Determine the (X, Y) coordinate at the center of the cell enclosing the given text.  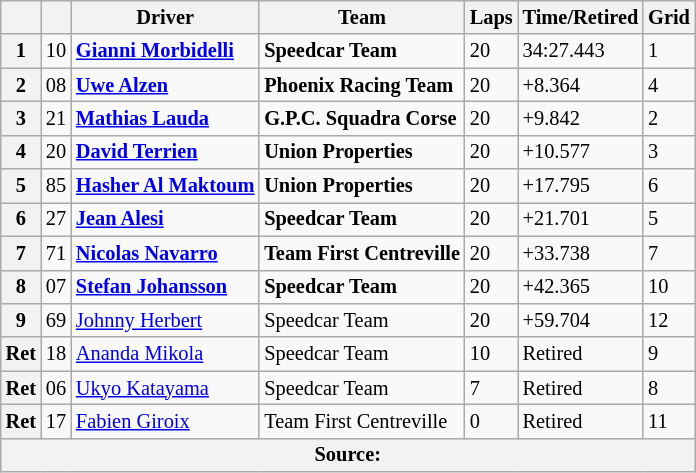
Nicolas Navarro (165, 253)
G.P.C. Squadra Corse (362, 118)
Fabien Giroix (165, 421)
Ukyo Katayama (165, 388)
Laps (492, 17)
+59.704 (581, 320)
Johnny Herbert (165, 320)
+42.365 (581, 287)
69 (56, 320)
07 (56, 287)
Ananda Mikola (165, 354)
Team (362, 17)
Gianni Morbidelli (165, 51)
+33.738 (581, 253)
18 (56, 354)
Phoenix Racing Team (362, 85)
+8.364 (581, 85)
21 (56, 118)
Jean Alesi (165, 219)
17 (56, 421)
Time/Retired (581, 17)
+9.842 (581, 118)
Stefan Johansson (165, 287)
Grid (669, 17)
Hasher Al Maktoum (165, 186)
+17.795 (581, 186)
34:27.443 (581, 51)
Driver (165, 17)
12 (669, 320)
Source: (348, 455)
08 (56, 85)
David Terrien (165, 152)
Mathias Lauda (165, 118)
06 (56, 388)
27 (56, 219)
+10.577 (581, 152)
+21.701 (581, 219)
0 (492, 421)
85 (56, 186)
Uwe Alzen (165, 85)
11 (669, 421)
71 (56, 253)
